Determine the [X, Y] coordinate at the center of the cell enclosing the given text.  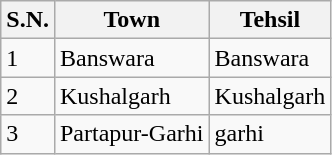
Town [132, 20]
3 [28, 134]
S.N. [28, 20]
Tehsil [270, 20]
2 [28, 96]
garhi [270, 134]
Partapur-Garhi [132, 134]
1 [28, 58]
